Scan for the cell matching the given text and deliver its (X, Y) coordinate at center. 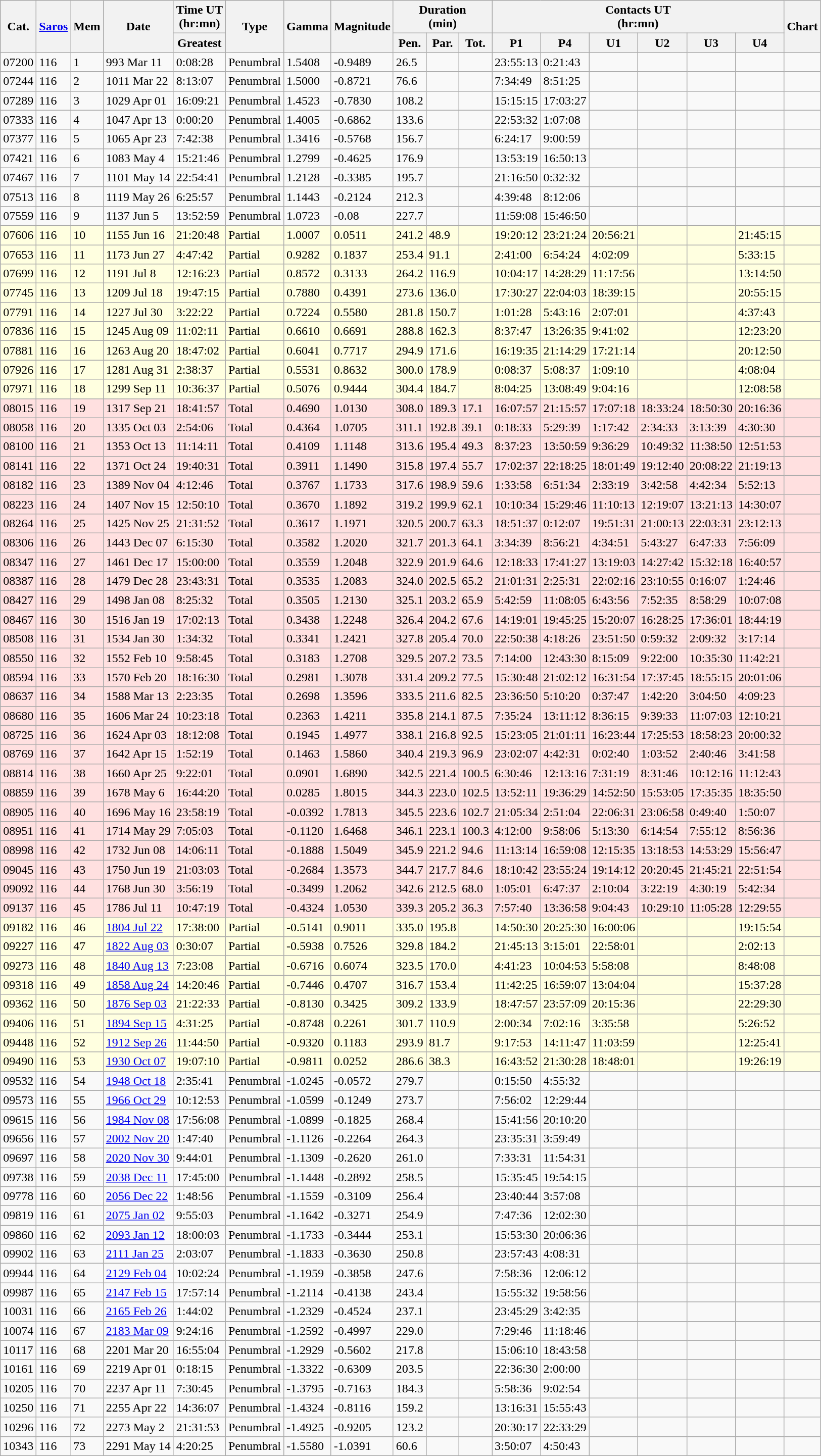
176.9 (409, 158)
9:00:59 (565, 139)
1:09:10 (613, 370)
50 (87, 1004)
21:00:13 (662, 523)
184.7 (443, 389)
-0.08 (362, 216)
184.3 (409, 1388)
5:43:16 (565, 312)
Par. (443, 43)
07377 (18, 139)
-0.3630 (362, 1254)
5:58:08 (613, 966)
20:00:32 (760, 735)
-1.1559 (308, 1196)
08015 (18, 408)
1.2083 (362, 581)
10 (87, 235)
1588 Mar 13 (138, 696)
08264 (18, 523)
7:02:16 (565, 1023)
10:12:53 (199, 1100)
1.1892 (362, 504)
4:42:34 (711, 485)
14:27:42 (662, 562)
1407 Nov 15 (138, 504)
18:33:24 (662, 408)
189.3 (443, 408)
19:12:40 (662, 466)
7:52:35 (662, 600)
43 (87, 869)
1029 Apr 01 (138, 101)
48.9 (443, 235)
1660 Apr 25 (138, 773)
P4 (565, 43)
15:06:10 (516, 1350)
49 (87, 985)
1479 Dec 28 (138, 581)
0.0252 (362, 1062)
20:30:17 (516, 1427)
1894 Sep 15 (138, 1023)
21:22:33 (199, 1004)
22:50:38 (516, 639)
49.3 (475, 446)
0.1837 (362, 254)
08427 (18, 600)
07699 (18, 274)
0.7880 (308, 293)
21:30:28 (565, 1062)
2038 Dec 11 (138, 1177)
07881 (18, 350)
9:58:06 (565, 831)
9 (87, 216)
22:29:30 (760, 1004)
2:38:37 (199, 370)
22:06:31 (613, 812)
1:34:32 (199, 639)
1191 Jul 8 (138, 274)
11:38:50 (711, 446)
6:15:30 (199, 542)
247.6 (409, 1273)
09362 (18, 1004)
0.2261 (362, 1023)
1.2048 (362, 562)
331.4 (409, 677)
-1.0391 (362, 1446)
214.1 (443, 716)
170.0 (443, 966)
08680 (18, 716)
57 (87, 1138)
Magnitude (362, 26)
342.6 (409, 889)
1.5000 (308, 81)
13:52:11 (516, 792)
217.8 (409, 1350)
07971 (18, 389)
11:03:59 (613, 1042)
24 (87, 504)
1606 Mar 24 (138, 716)
58 (87, 1158)
10117 (18, 1350)
1047 Apr 13 (138, 120)
23 (87, 485)
77.5 (475, 677)
23:43:31 (199, 581)
09944 (18, 1273)
1083 May 4 (138, 158)
70 (87, 1388)
0.3133 (362, 274)
16:59:08 (565, 850)
0.6074 (362, 966)
31 (87, 639)
16:31:54 (613, 677)
0.0901 (308, 773)
7:34:49 (516, 81)
16:43:52 (516, 1062)
17:03:27 (565, 101)
23:51:50 (613, 639)
-0.4997 (362, 1331)
102.5 (475, 792)
19 (87, 408)
2273 May 2 (138, 1427)
10343 (18, 1446)
09819 (18, 1216)
08467 (18, 620)
1245 Aug 09 (138, 331)
9:04:16 (613, 389)
Saros (54, 26)
22:04:03 (565, 293)
12 (87, 274)
08508 (18, 639)
0:00:20 (199, 120)
16:59:07 (565, 985)
18:50:30 (711, 408)
14:11:47 (565, 1042)
1137 Jun 5 (138, 216)
09656 (18, 1138)
108.2 (409, 101)
34 (87, 696)
-0.8748 (308, 1023)
0.4109 (308, 446)
09227 (18, 946)
12:13:16 (565, 773)
7:31:19 (613, 773)
5:29:39 (565, 427)
0:12:07 (565, 523)
39.1 (475, 427)
4 (87, 120)
12:23:20 (760, 331)
2:09:32 (711, 639)
23:55:13 (516, 62)
2255 Apr 22 (138, 1408)
325.1 (409, 600)
4:09:23 (760, 696)
19:58:56 (565, 1292)
8:04:25 (516, 389)
1:03:52 (662, 754)
5:42:59 (516, 600)
15:32:18 (711, 562)
13:21:13 (711, 504)
3:22:22 (199, 312)
14:53:29 (711, 850)
3:17:14 (760, 639)
0:30:07 (199, 946)
-0.3271 (362, 1216)
8:56:21 (565, 542)
2219 Apr 01 (138, 1369)
15:56:47 (760, 850)
-1.1309 (308, 1158)
15:00:00 (199, 562)
-0.3385 (362, 177)
-0.3109 (362, 1196)
27 (87, 562)
12:43:30 (565, 658)
993 Mar 11 (138, 62)
6:47:37 (565, 889)
4:30:30 (760, 427)
21:31:52 (199, 523)
9:36:29 (613, 446)
60.6 (409, 1446)
1966 Oct 29 (138, 1100)
3 (87, 101)
1.2248 (362, 620)
16:40:57 (760, 562)
51 (87, 1023)
28 (87, 581)
23:21:24 (565, 235)
3:35:58 (613, 1023)
1.3078 (362, 677)
37 (87, 754)
223.0 (443, 792)
2:34:33 (662, 427)
18:58:23 (711, 735)
1.4977 (362, 735)
304.4 (409, 389)
60 (87, 1196)
19:20:12 (516, 235)
17 (87, 370)
1443 Dec 07 (138, 542)
Time UT(hr:mn) (199, 17)
1912 Sep 26 (138, 1042)
1119 May 26 (138, 196)
-1.1642 (308, 1216)
0.7224 (308, 312)
0.7526 (362, 946)
10205 (18, 1388)
Pen. (409, 43)
320.5 (409, 523)
-0.8116 (362, 1408)
7:56:02 (516, 1100)
7:57:40 (516, 908)
198.9 (443, 485)
1335 Oct 03 (138, 427)
13:18:53 (662, 850)
12:10:21 (760, 716)
52 (87, 1042)
7:29:46 (516, 1331)
-1.0899 (308, 1119)
10:29:10 (662, 908)
-1.0245 (308, 1081)
17:02:37 (516, 466)
8:31:46 (662, 773)
14:30:07 (760, 504)
4:02:09 (613, 254)
15 (87, 331)
1263 Aug 20 (138, 350)
1155 Jun 16 (138, 235)
321.7 (409, 542)
39 (87, 792)
2111 Jan 25 (138, 1254)
4:50:43 (565, 1446)
96.9 (475, 754)
0.3582 (308, 542)
56 (87, 1119)
40 (87, 812)
14:20:46 (199, 985)
212.3 (409, 196)
44 (87, 889)
1876 Sep 03 (138, 1004)
333.5 (409, 696)
67.6 (475, 620)
1371 Oct 24 (138, 466)
19:26:19 (760, 1062)
1.3596 (362, 696)
223.6 (443, 812)
08387 (18, 581)
0.7717 (362, 350)
48 (87, 966)
11:05:28 (711, 908)
23:10:55 (662, 581)
1.2130 (362, 600)
1858 Aug 24 (138, 985)
11:18:46 (565, 1331)
68.0 (475, 889)
1389 Nov 04 (138, 485)
19:45:25 (565, 620)
1.4211 (362, 716)
1840 Aug 13 (138, 966)
0.1183 (362, 1042)
286.6 (409, 1062)
-0.8721 (362, 81)
315.8 (409, 466)
6:43:56 (613, 600)
-1.2114 (308, 1292)
1011 Mar 22 (138, 81)
4:37:43 (760, 312)
2:35:41 (199, 1081)
11:08:05 (565, 600)
9:55:03 (199, 1216)
Cat. (18, 26)
7:55:12 (711, 831)
326.4 (409, 620)
273.6 (409, 293)
23:36:50 (516, 696)
0.9444 (362, 389)
1.2062 (362, 889)
338.1 (409, 735)
15:20:07 (613, 620)
10:47:19 (199, 908)
1 (87, 62)
5:33:15 (760, 254)
-0.5768 (362, 139)
1173 Jun 27 (138, 254)
Type (255, 26)
23:02:07 (516, 754)
09573 (18, 1100)
2:54:06 (199, 427)
66 (87, 1312)
261.0 (409, 1158)
-0.1249 (362, 1100)
7:35:24 (516, 716)
340.4 (409, 754)
07333 (18, 120)
23:57:09 (565, 1004)
0.3767 (308, 485)
2020 Nov 30 (138, 1158)
19:36:29 (565, 792)
0.3617 (308, 523)
07513 (18, 196)
7:30:45 (199, 1388)
17:35:35 (711, 792)
20:20:45 (662, 869)
12:16:23 (199, 274)
7:58:36 (516, 1273)
8:37:47 (516, 331)
4:55:32 (565, 1081)
10:36:37 (199, 389)
9:04:43 (613, 908)
70.0 (475, 639)
1281 Aug 31 (138, 370)
0.8572 (308, 274)
23:06:58 (662, 812)
09137 (18, 908)
10250 (18, 1408)
64.1 (475, 542)
308.0 (409, 408)
21:45:21 (711, 869)
-0.9205 (362, 1427)
-1.4925 (308, 1427)
5 (87, 139)
7 (87, 177)
2002 Nov 20 (138, 1138)
15:53:30 (516, 1235)
1.2799 (308, 158)
0.8632 (362, 370)
2291 May 14 (138, 1446)
72 (87, 1427)
1:50:07 (760, 812)
0.3438 (308, 620)
18:43:58 (565, 1350)
2:03:07 (199, 1254)
13:26:35 (565, 331)
1.1971 (362, 523)
0:08:37 (516, 370)
2201 Mar 20 (138, 1350)
0.3670 (308, 504)
21:14:29 (565, 350)
227.7 (409, 216)
08859 (18, 792)
18:01:49 (613, 466)
0.9282 (308, 254)
8 (87, 196)
7:23:08 (199, 966)
15:30:48 (516, 677)
4:41:23 (516, 966)
64.6 (475, 562)
264.3 (409, 1138)
15:15:15 (516, 101)
3:56:19 (199, 889)
205.4 (443, 639)
345.9 (409, 850)
1786 Jul 11 (138, 908)
221.4 (443, 773)
0.3425 (362, 1004)
22:36:30 (516, 1369)
184.2 (443, 946)
156.7 (409, 139)
15:41:56 (516, 1119)
1:33:58 (516, 485)
17:57:14 (199, 1292)
1209 Jul 18 (138, 293)
-0.9489 (362, 62)
1.0130 (362, 408)
19:40:31 (199, 466)
0.2698 (308, 696)
20:15:36 (613, 1004)
08951 (18, 831)
-1.1733 (308, 1235)
279.7 (409, 1081)
192.8 (443, 427)
256.4 (409, 1196)
11:02:11 (199, 331)
178.9 (443, 370)
4:47:42 (199, 254)
14:36:07 (199, 1408)
6:47:33 (711, 542)
3:41:58 (760, 754)
5:10:20 (565, 696)
14 (87, 312)
21 (87, 446)
7:33:31 (516, 1158)
1.1733 (362, 485)
258.5 (409, 1177)
136.0 (443, 293)
08594 (18, 677)
9:44:01 (199, 1158)
2075 Jan 02 (138, 1216)
11:42:25 (516, 985)
20:06:36 (565, 1235)
8:25:32 (199, 600)
21:01:31 (516, 581)
68 (87, 1350)
2093 Jan 12 (138, 1235)
281.8 (409, 312)
07559 (18, 216)
1768 Jun 30 (138, 889)
254.9 (409, 1216)
87.5 (475, 716)
229.0 (409, 1331)
U3 (711, 43)
1101 May 14 (138, 177)
-1.0599 (308, 1100)
Gamma (308, 26)
4:12:46 (199, 485)
45 (87, 908)
10074 (18, 1331)
1299 Sep 11 (138, 389)
1.3416 (308, 139)
-0.2684 (308, 869)
1.7813 (362, 812)
2129 Feb 04 (138, 1273)
150.7 (443, 312)
-0.3499 (308, 889)
1.0723 (308, 216)
1678 May 6 (138, 792)
-1.3795 (308, 1388)
08814 (18, 773)
288.8 (409, 331)
16:50:13 (565, 158)
15:23:05 (516, 735)
0:37:47 (613, 696)
07926 (18, 370)
11 (87, 254)
1642 Apr 15 (138, 754)
8:37:23 (516, 446)
10:49:32 (662, 446)
0:15:50 (516, 1081)
1227 Jul 30 (138, 312)
41 (87, 831)
22:33:29 (565, 1427)
1.1148 (362, 446)
23:45:29 (516, 1312)
12:06:12 (565, 1273)
07200 (18, 62)
08725 (18, 735)
16:00:06 (613, 927)
18:44:19 (760, 620)
3:13:39 (711, 427)
21:19:13 (760, 466)
64 (87, 1273)
9:58:45 (199, 658)
0.3505 (308, 600)
-0.5141 (308, 927)
0.4707 (362, 985)
0:49:40 (711, 812)
1.2421 (362, 639)
0.2981 (308, 677)
-0.9811 (308, 1062)
1.2020 (362, 542)
344.3 (409, 792)
19:47:15 (199, 293)
2:02:13 (760, 946)
2165 Feb 26 (138, 1312)
0.5076 (308, 389)
22:54:41 (199, 177)
23:58:19 (199, 812)
1.5408 (308, 62)
-1.4324 (308, 1408)
7:14:00 (516, 658)
1:42:20 (662, 696)
08905 (18, 812)
4:30:19 (711, 889)
09318 (18, 985)
4:08:31 (565, 1254)
195.8 (443, 927)
12:50:10 (199, 504)
8:56:36 (760, 831)
21:16:50 (516, 177)
09448 (18, 1042)
2:07:01 (613, 312)
0.4690 (308, 408)
133.9 (443, 1004)
-1.1448 (308, 1177)
20:10:20 (565, 1119)
0.3559 (308, 562)
1570 Feb 20 (138, 677)
14:19:01 (516, 620)
11:07:03 (711, 716)
1.5860 (362, 754)
10:10:34 (516, 504)
20:25:30 (565, 927)
253.1 (409, 1235)
18:47:02 (199, 350)
3:42:58 (662, 485)
100.5 (475, 773)
36.3 (475, 908)
08223 (18, 504)
08141 (18, 466)
10161 (18, 1369)
0:59:32 (662, 639)
9:22:00 (662, 658)
1.8015 (362, 792)
47 (87, 946)
0.0285 (308, 792)
07421 (18, 158)
13:50:59 (565, 446)
1:48:56 (199, 1196)
7:47:36 (516, 1216)
7:05:03 (199, 831)
200.7 (443, 523)
13:19:03 (613, 562)
1.0007 (308, 235)
08769 (18, 754)
8:51:25 (565, 81)
92.5 (475, 735)
3:04:50 (711, 696)
17:36:01 (711, 620)
07606 (18, 235)
3:59:49 (565, 1138)
38.3 (443, 1062)
59 (87, 1177)
322.9 (409, 562)
65.9 (475, 600)
17:25:53 (662, 735)
Duration(min) (443, 17)
4:42:31 (565, 754)
2:51:04 (565, 812)
14:06:11 (199, 850)
18:41:57 (199, 408)
153.4 (443, 985)
20:16:36 (760, 408)
1.6890 (362, 773)
3:22:19 (662, 889)
65 (87, 1292)
08347 (18, 562)
-0.7830 (362, 101)
171.6 (443, 350)
195.4 (443, 446)
-1.5580 (308, 1446)
1498 Jan 08 (138, 600)
0.2363 (308, 716)
116.9 (443, 274)
300.0 (409, 370)
08306 (18, 542)
12:08:58 (760, 389)
4:18:26 (565, 639)
201.9 (443, 562)
1.0530 (362, 908)
3:50:07 (516, 1446)
-0.4324 (308, 908)
-0.7163 (362, 1388)
2183 Mar 09 (138, 1331)
293.9 (409, 1042)
12:15:35 (613, 850)
09182 (18, 927)
67 (87, 1331)
2:40:46 (711, 754)
203.2 (443, 600)
6:54:24 (565, 254)
16:44:20 (199, 792)
0.4364 (308, 427)
9:41:02 (613, 331)
4:34:51 (613, 542)
23:40:44 (516, 1196)
-1.2329 (308, 1312)
54 (87, 1081)
-1.1126 (308, 1138)
195.7 (409, 177)
11:42:21 (760, 658)
19:07:10 (199, 1062)
07836 (18, 331)
1353 Oct 13 (138, 446)
1696 May 16 (138, 812)
8:15:09 (613, 658)
0.6041 (308, 350)
9:24:16 (199, 1331)
205.2 (443, 908)
20 (87, 427)
62.1 (475, 504)
10:23:18 (199, 716)
0.1463 (308, 754)
3:15:01 (565, 946)
2237 Apr 11 (138, 1388)
15:35:45 (516, 1177)
241.2 (409, 235)
12:02:30 (565, 1216)
4:39:48 (516, 196)
346.1 (409, 831)
71 (87, 1408)
0.3341 (308, 639)
22:02:16 (613, 581)
316.7 (409, 985)
5:52:13 (760, 485)
203.5 (409, 1369)
-1.2929 (308, 1350)
9:22:01 (199, 773)
62 (87, 1235)
14:50:30 (516, 927)
4:31:25 (199, 1023)
1:24:46 (760, 581)
19:51:31 (613, 523)
-1.1959 (308, 1273)
2:00:00 (565, 1369)
18 (87, 389)
38 (87, 773)
10:07:08 (760, 600)
07653 (18, 254)
15:46:50 (565, 216)
19:15:54 (760, 927)
1:05:01 (516, 889)
10:04:17 (516, 274)
12:29:44 (565, 1100)
0:21:43 (565, 62)
76.6 (409, 81)
102.7 (475, 812)
Chart (802, 26)
2:10:04 (613, 889)
32 (87, 658)
16:28:25 (662, 620)
0.3911 (308, 466)
2:00:34 (516, 1023)
0.3183 (308, 658)
29 (87, 600)
21:45:15 (760, 235)
8:12:06 (565, 196)
0:18:33 (516, 427)
21:31:53 (199, 1427)
6 (87, 158)
13:52:59 (199, 216)
08550 (18, 658)
0.9011 (362, 927)
73 (87, 1446)
19:54:15 (565, 1177)
0.6610 (308, 331)
22:51:54 (760, 869)
10296 (18, 1427)
20:01:06 (760, 677)
344.7 (409, 869)
6:24:17 (516, 139)
1.4523 (308, 101)
17:45:00 (199, 1177)
11:14:11 (199, 446)
0:08:28 (199, 62)
-0.6309 (362, 1369)
1552 Feb 10 (138, 658)
335.0 (409, 927)
17:38:00 (199, 927)
08182 (18, 485)
329.8 (409, 946)
2:25:31 (565, 581)
U1 (613, 43)
-0.4524 (362, 1312)
324.0 (409, 581)
12:18:33 (516, 562)
4:08:04 (760, 370)
0.5580 (362, 312)
1:17:42 (613, 427)
264.2 (409, 274)
1.2708 (362, 658)
0.4391 (362, 293)
221.2 (443, 850)
17:02:13 (199, 620)
07289 (18, 101)
212.5 (443, 889)
12:29:55 (760, 908)
253.4 (409, 254)
323.5 (409, 966)
9:39:33 (662, 716)
09778 (18, 1196)
09406 (18, 1023)
16:09:21 (199, 101)
217.7 (443, 869)
08998 (18, 850)
13:04:04 (613, 985)
13:53:19 (516, 158)
-1.3322 (308, 1369)
11:10:13 (613, 504)
23:12:13 (760, 523)
2:33:19 (613, 485)
317.6 (409, 485)
1065 Apr 23 (138, 139)
313.6 (409, 446)
197.4 (443, 466)
-0.1888 (308, 850)
17:56:08 (199, 1119)
5:42:34 (760, 889)
26.5 (409, 62)
63.3 (475, 523)
0.0511 (362, 235)
123.2 (409, 1427)
17:41:27 (565, 562)
59.6 (475, 485)
15:53:05 (662, 792)
1534 Jan 30 (138, 639)
18:16:30 (199, 677)
133.6 (409, 120)
17:30:27 (516, 293)
1.1490 (362, 466)
16:07:57 (516, 408)
14:52:50 (613, 792)
3:34:39 (516, 542)
1461 Dec 17 (138, 562)
11:44:50 (199, 1042)
7:42:38 (199, 139)
4:12:00 (516, 831)
162.3 (443, 331)
17:21:14 (613, 350)
199.9 (443, 504)
20:08:22 (711, 466)
16:23:44 (613, 735)
-0.7446 (308, 985)
8:48:08 (760, 966)
09860 (18, 1235)
19:14:12 (613, 869)
22:18:25 (565, 466)
82.5 (475, 696)
84.6 (475, 869)
8:36:15 (613, 716)
11:12:43 (760, 773)
209.2 (443, 677)
15:21:46 (199, 158)
2 (87, 81)
204.2 (443, 620)
339.3 (409, 908)
-0.2892 (362, 1177)
10:04:53 (565, 966)
311.1 (409, 427)
21:45:13 (516, 946)
21:05:34 (516, 812)
1.1443 (308, 196)
1948 Oct 18 (138, 1081)
1.3573 (362, 869)
09697 (18, 1158)
1732 Jun 08 (138, 850)
Greatest (199, 43)
42 (87, 850)
09532 (18, 1081)
10:35:30 (711, 658)
33 (87, 677)
Mem (87, 26)
-0.4625 (362, 158)
0:18:15 (199, 1369)
-0.2620 (362, 1158)
21:03:03 (199, 869)
1750 Jun 19 (138, 869)
6:30:46 (516, 773)
1:44:02 (199, 1312)
15:55:43 (565, 1408)
-1.2592 (308, 1331)
09902 (18, 1254)
-0.8130 (308, 1004)
08100 (18, 446)
07467 (18, 177)
2:23:35 (199, 696)
15:55:32 (516, 1292)
61 (87, 1216)
20:56:21 (613, 235)
211.6 (443, 696)
21:01:11 (565, 735)
243.4 (409, 1292)
21:15:57 (565, 408)
1930 Oct 07 (138, 1062)
17:37:45 (662, 677)
35 (87, 716)
0:32:32 (565, 177)
22:03:31 (711, 523)
55.7 (475, 466)
0:02:40 (613, 754)
11:54:31 (565, 1158)
09490 (18, 1062)
36 (87, 735)
-0.9320 (308, 1042)
11:17:56 (613, 274)
81.7 (443, 1042)
8:58:29 (711, 600)
223.1 (443, 831)
6:51:34 (565, 485)
09987 (18, 1292)
09273 (18, 966)
18:12:08 (199, 735)
6:14:54 (662, 831)
07244 (18, 81)
-0.2264 (362, 1138)
17.1 (475, 408)
13:08:49 (565, 389)
13:11:12 (565, 716)
2:41:00 (516, 254)
63 (87, 1254)
73.5 (475, 658)
U2 (662, 43)
7:56:09 (760, 542)
15:37:28 (760, 985)
273.7 (409, 1100)
53 (87, 1062)
1:01:28 (516, 312)
110.9 (443, 1023)
18:51:37 (516, 523)
301.7 (409, 1023)
-0.5602 (362, 1350)
11:59:08 (516, 216)
237.1 (409, 1312)
1:47:40 (199, 1138)
P1 (516, 43)
13:14:50 (760, 274)
Tot. (475, 43)
20:55:15 (760, 293)
100.3 (475, 831)
5:13:30 (613, 831)
2147 Feb 15 (138, 1292)
207.2 (443, 658)
3:57:08 (565, 1196)
09738 (18, 1177)
159.2 (409, 1408)
345.5 (409, 812)
1.0705 (362, 427)
0.3535 (308, 581)
1425 Nov 25 (138, 523)
09045 (18, 869)
14:28:29 (565, 274)
10:02:24 (199, 1273)
21:02:12 (565, 677)
1.2128 (308, 177)
12:19:07 (662, 504)
16:19:35 (516, 350)
3:42:35 (565, 1312)
335.8 (409, 716)
342.5 (409, 773)
1714 May 29 (138, 831)
09092 (18, 889)
17:07:18 (613, 408)
0:16:07 (711, 581)
-0.4138 (362, 1292)
30 (87, 620)
13 (87, 293)
08637 (18, 696)
1.5049 (362, 850)
13:16:31 (516, 1408)
18:55:15 (711, 677)
18:00:03 (199, 1235)
1317 Sep 21 (138, 408)
-0.3858 (362, 1273)
5:58:36 (516, 1388)
1:07:08 (565, 120)
U4 (760, 43)
18:47:57 (516, 1004)
-0.2124 (362, 196)
16 (87, 350)
23:57:43 (516, 1254)
Contacts UT(hr:mn) (638, 17)
319.2 (409, 504)
9:02:54 (565, 1388)
09615 (18, 1119)
-0.0392 (308, 812)
-1.1833 (308, 1254)
07745 (18, 293)
94.6 (475, 850)
20:12:50 (760, 350)
294.9 (409, 350)
18:39:15 (613, 293)
-0.1120 (308, 831)
12:25:41 (760, 1042)
1804 Jul 22 (138, 927)
18:10:42 (516, 869)
329.5 (409, 658)
0.1945 (308, 735)
-0.1825 (362, 1119)
10:12:16 (711, 773)
1822 Aug 03 (138, 946)
1:52:19 (199, 754)
Date (138, 26)
219.3 (443, 754)
10031 (18, 1312)
91.1 (443, 254)
309.2 (409, 1004)
250.8 (409, 1254)
268.4 (409, 1119)
07791 (18, 312)
5:08:37 (565, 370)
22:53:32 (516, 120)
9:17:53 (516, 1042)
202.5 (443, 581)
-0.6862 (362, 120)
21:20:48 (199, 235)
46 (87, 927)
1.4005 (308, 120)
5:43:27 (662, 542)
0.6691 (362, 331)
1.6468 (362, 831)
18:48:01 (613, 1062)
1624 Apr 03 (138, 735)
69 (87, 1369)
201.3 (443, 542)
-0.6716 (308, 966)
-0.5938 (308, 946)
23:35:31 (516, 1138)
-0.0572 (362, 1081)
55 (87, 1100)
8:13:07 (199, 81)
1516 Jan 19 (138, 620)
08058 (18, 427)
2056 Dec 22 (138, 1196)
22:58:01 (613, 946)
5:26:52 (760, 1023)
-0.3444 (362, 1235)
26 (87, 542)
13:36:58 (565, 908)
1984 Nov 08 (138, 1119)
4:20:25 (199, 1446)
12:51:53 (760, 446)
18:35:50 (760, 792)
22 (87, 466)
0.5531 (308, 370)
6:25:57 (199, 196)
16:55:04 (199, 1350)
15:29:46 (565, 504)
216.8 (443, 735)
11:13:14 (516, 850)
327.8 (409, 639)
25 (87, 523)
23:55:24 (565, 869)
65.2 (475, 581)
